Identify which cell holds the provided text, then report its [x, y] central coordinate. 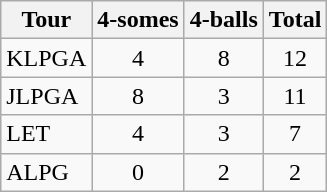
JLPGA [46, 96]
7 [295, 134]
12 [295, 58]
11 [295, 96]
ALPG [46, 172]
Tour [46, 20]
Total [295, 20]
KLPGA [46, 58]
0 [138, 172]
4-balls [224, 20]
LET [46, 134]
4-somes [138, 20]
